Provide the [X, Y] coordinate of the cell's center where the given text is located.  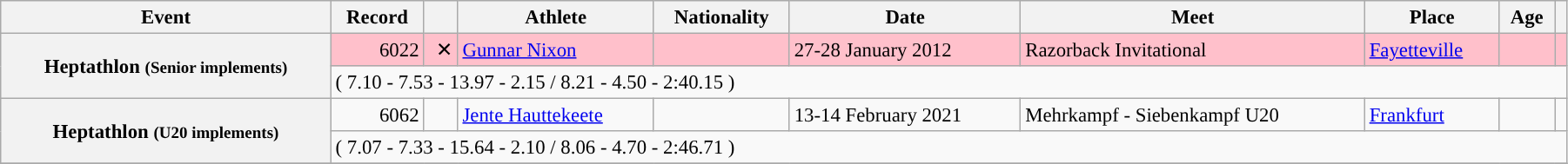
Event [166, 17]
Place [1432, 17]
( 7.07 - 7.33 - 15.64 - 2.10 / 8.06 - 4.70 - 2:46.71 ) [948, 148]
13-14 February 2021 [905, 115]
Date [905, 17]
Athlete [555, 17]
6062 [378, 115]
Heptathlon (U20 implements) [166, 132]
Meet [1192, 17]
Gunnar Nixon [555, 50]
Age [1527, 17]
Mehrkampf - Siebenkampf U20 [1192, 115]
Record [378, 17]
Razorback Invitational [1192, 50]
Nationality [721, 17]
✕ [440, 50]
Jente Hauttekeete [555, 115]
Frankfurt [1432, 115]
Fayetteville [1432, 50]
( 7.10 - 7.53 - 13.97 - 2.15 / 8.21 - 4.50 - 2:40.15 ) [948, 82]
6022 [378, 50]
Heptathlon (Senior implements) [166, 66]
27-28 January 2012 [905, 50]
